Output the [x, y] coordinate of the center of the cell containing the given text.  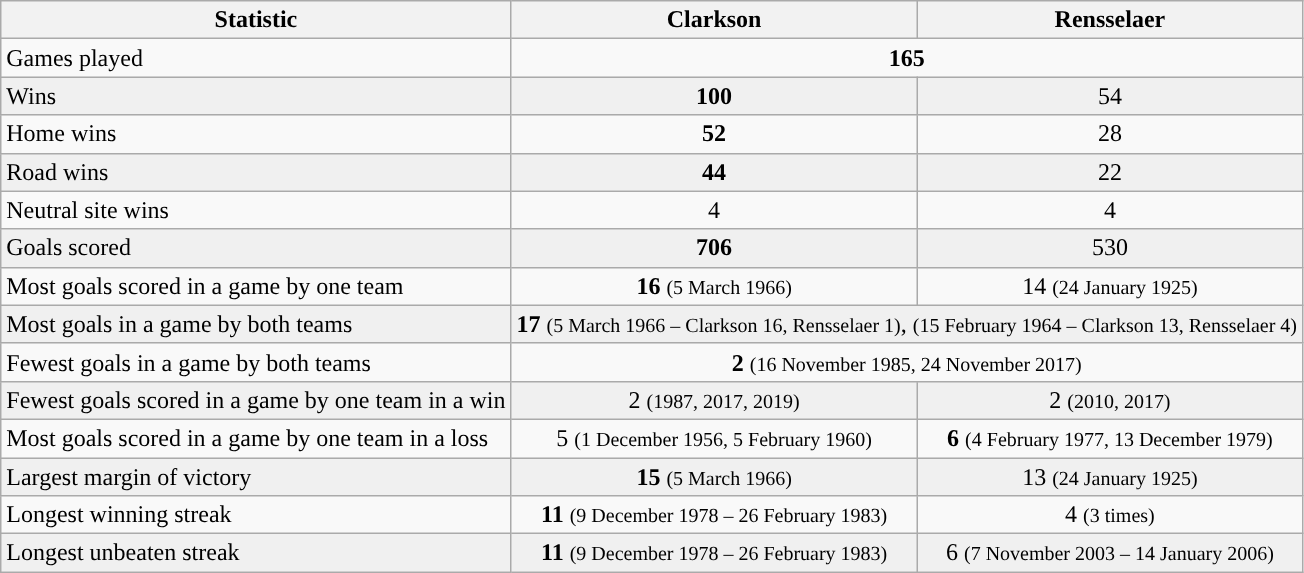
Games played [256, 58]
Statistic [256, 20]
15 (5 March 1966) [714, 477]
4 (3 times) [1110, 515]
14 (24 January 1925) [1110, 286]
Rensselaer [1110, 20]
530 [1110, 248]
44 [714, 172]
2 (16 November 1985, 24 November 2017) [907, 362]
Goals scored [256, 248]
Longest winning streak [256, 515]
13 (24 January 1925) [1110, 477]
165 [907, 58]
17 (5 March 1966 – Clarkson 16, Rensselaer 1), (15 February 1964 – Clarkson 13, Rensselaer 4) [907, 324]
5 (1 December 1956, 5 February 1960) [714, 438]
28 [1110, 134]
Wins [256, 96]
16 (5 March 1966) [714, 286]
2 (2010, 2017) [1110, 400]
706 [714, 248]
Largest margin of victory [256, 477]
Most goals scored in a game by one team in a loss [256, 438]
Road wins [256, 172]
Most goals scored in a game by one team [256, 286]
Longest unbeaten streak [256, 553]
Home wins [256, 134]
52 [714, 134]
6 (4 February 1977, 13 December 1979) [1110, 438]
Clarkson [714, 20]
2 (1987, 2017, 2019) [714, 400]
Fewest goals scored in a game by one team in a win [256, 400]
Fewest goals in a game by both teams [256, 362]
Most goals in a game by both teams [256, 324]
100 [714, 96]
22 [1110, 172]
54 [1110, 96]
Neutral site wins [256, 210]
6 (7 November 2003 – 14 January 2006) [1110, 553]
